From the cell containing the given text, extract its center point as [x, y] coordinate. 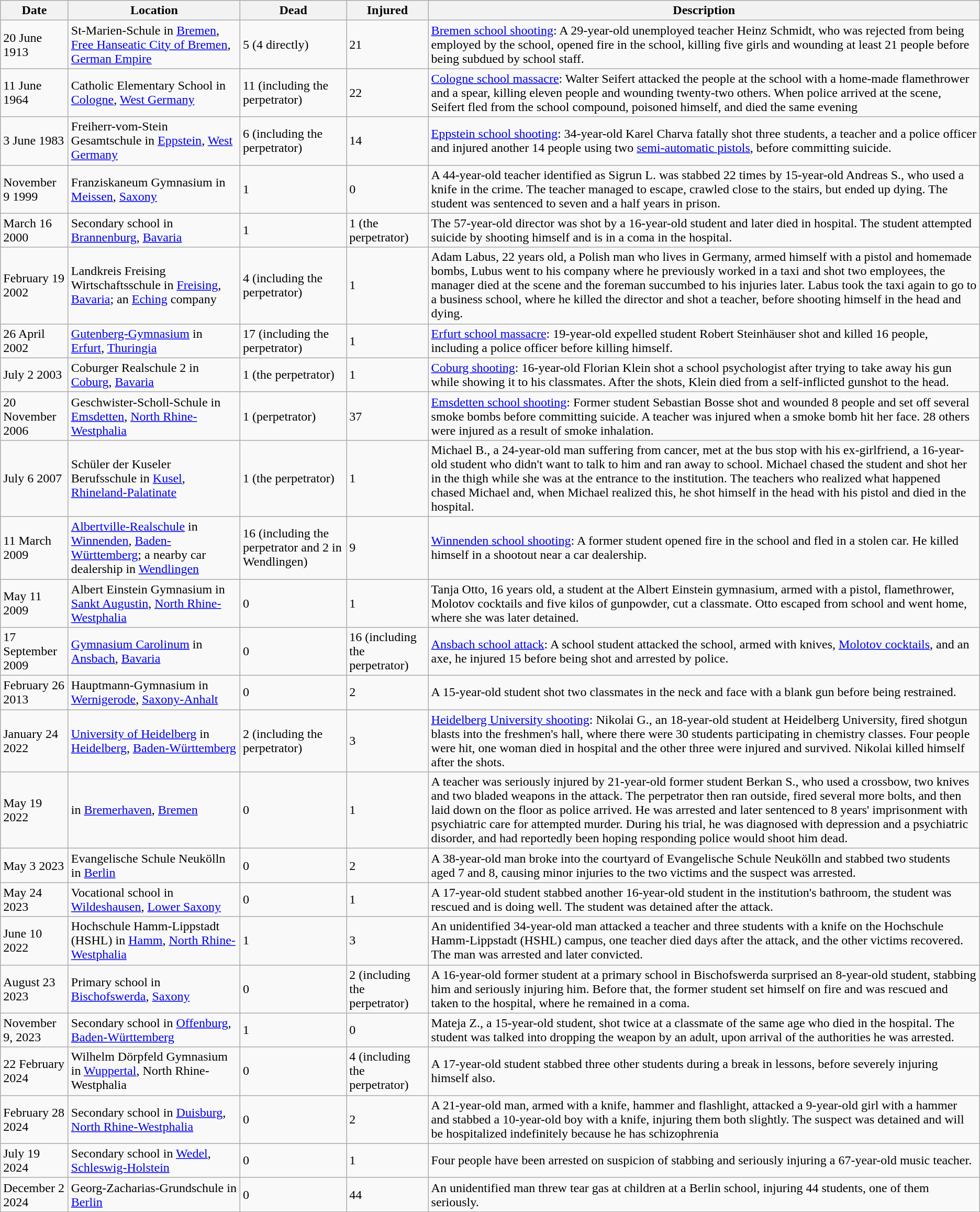
Coburger Realschule 2 in Coburg, Bavaria [154, 375]
November 9 1999 [35, 189]
July 2 2003 [35, 375]
11 June 1964 [35, 93]
26 April 2002 [35, 340]
May 24 2023 [35, 900]
July 19 2024 [35, 1161]
Schüler der Kuseler Berufsschule in Kusel, Rhineland-Palatinate [154, 478]
Injured [387, 10]
May 11 2009 [35, 603]
Location [154, 10]
Date [35, 10]
A 17-year-old student stabbed three other students during a break in lessons, before severely injuring himself also. [704, 1071]
February 26 2013 [35, 692]
Geschwister-Scholl-Schule in Emsdetten, North Rhine-Westphalia [154, 416]
Albertville-Realschule in Winnenden, Baden-Württemberg; a nearby car dealership in Wendlingen [154, 548]
December 2 2024 [35, 1194]
February 28 2024 [35, 1119]
Gutenberg-Gymnasium in Erfurt, Thuringia [154, 340]
14 [387, 141]
in Bremerhaven, Bremen [154, 810]
17 (including the perpetrator) [293, 340]
Dead [293, 10]
Secondary school in Wedel, Schleswig-Holstein [154, 1161]
5 (4 directly) [293, 45]
August 23 2023 [35, 989]
Secondary school in Duisburg, North Rhine-Westphalia [154, 1119]
20 November 2006 [35, 416]
Freiherr-vom-Stein Gesamtschule in Eppstein, West Germany [154, 141]
Catholic Elementary School in Cologne, West Germany [154, 93]
22 February 2024 [35, 1071]
Four people have been arrested on suspicion of stabbing and seriously injuring a 67-year-old music teacher. [704, 1161]
3 June 1983 [35, 141]
Albert Einstein Gymnasium in Sankt Augustin, North Rhine-Westphalia [154, 603]
37 [387, 416]
Secondary school in Offenburg, Baden-Württemberg [154, 1030]
Evangelische Schule Neukölln in Berlin [154, 865]
17 September 2009 [35, 652]
February 19 2002 [35, 285]
Hochschule Hamm-Lippstadt (HSHL) in Hamm, North Rhine-Westphalia [154, 941]
Gymnasium Carolinum in Ansbach, Bavaria [154, 652]
16 (including the perpetrator and 2 in Wendlingen) [293, 548]
6 (including the perpetrator) [293, 141]
20 June 1913 [35, 45]
An unidentified man threw tear gas at children at a Berlin school, injuring 44 students, one of them seriously. [704, 1194]
21 [387, 45]
July 6 2007 [35, 478]
Description [704, 10]
March 16 2000 [35, 230]
1 (perpetrator) [293, 416]
May 19 2022 [35, 810]
Hauptmann-Gymnasium in Wernigerode, Saxony-Anhalt [154, 692]
Wilhelm Dörpfeld Gymnasium in Wuppertal, North Rhine-Westphalia [154, 1071]
11 (including the perpetrator) [293, 93]
16 (including the perpetrator) [387, 652]
June 10 2022 [35, 941]
Secondary school in Brannenburg, Bavaria [154, 230]
Vocational school in Wildeshausen, Lower Saxony [154, 900]
January 24 2022 [35, 741]
Primary school in Bischofswerda, Saxony [154, 989]
May 3 2023 [35, 865]
Erfurt school massacre: 19-year-old expelled student Robert Steinhäuser shot and killed 16 people, including a police officer before killing himself. [704, 340]
22 [387, 93]
Franziskaneum Gymnasium in Meissen, Saxony [154, 189]
St-Marien-Schule in Bremen, Free Hanseatic City of Bremen, German Empire [154, 45]
11 March 2009 [35, 548]
Georg-Zacharias-Grundschule in Berlin [154, 1194]
University of Heidelberg in Heidelberg, Baden-Württemberg [154, 741]
44 [387, 1194]
A 15-year-old student shot two classmates in the neck and face with a blank gun before being restrained. [704, 692]
November 9, 2023 [35, 1030]
9 [387, 548]
Landkreis Freising Wirtschaftsschule in Freising, Bavaria; an Eching company [154, 285]
